Determine the (X, Y) coordinate at the center of the cell enclosing the given text.  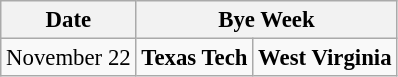
West Virginia (325, 58)
November 22 (68, 58)
Texas Tech (194, 58)
Date (68, 20)
Bye Week (266, 20)
